For the text-containing cell, return its midpoint in (x, y) coordinate format. 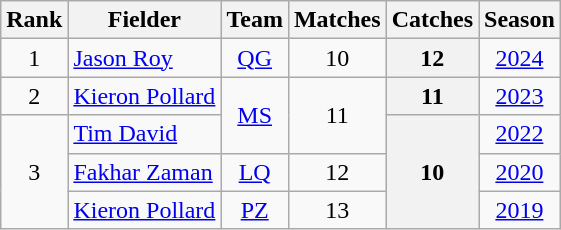
2023 (520, 96)
Fakhar Zaman (144, 172)
2 (34, 96)
1 (34, 58)
QG (255, 58)
Matches (337, 20)
Fielder (144, 20)
2019 (520, 210)
2020 (520, 172)
Tim David (144, 134)
13 (337, 210)
2022 (520, 134)
PZ (255, 210)
LQ (255, 172)
MS (255, 115)
2024 (520, 58)
Season (520, 20)
3 (34, 172)
Rank (34, 20)
Catches (432, 20)
Jason Roy (144, 58)
Team (255, 20)
